Determine the [x, y] coordinate at the center of the cell enclosing the given text.  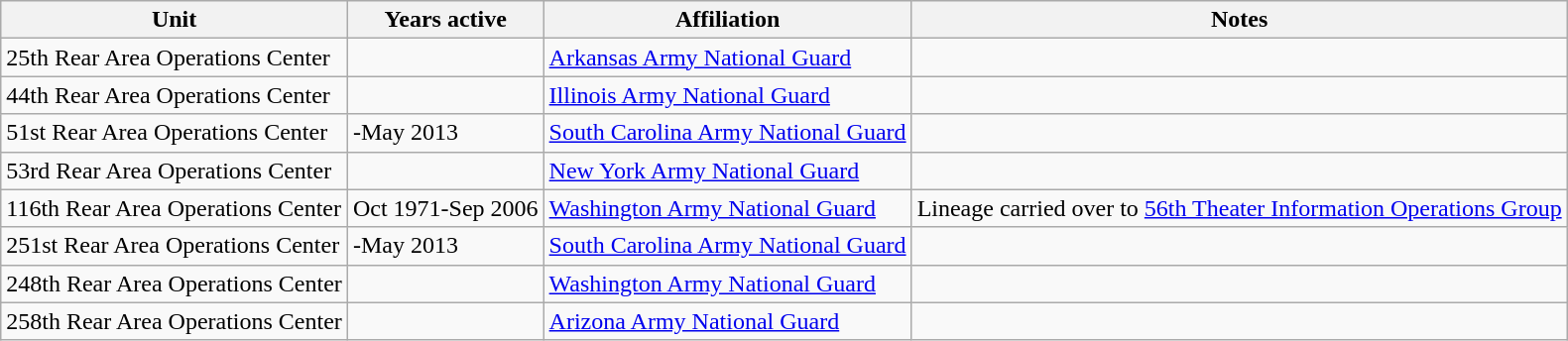
248th Rear Area Operations Center [175, 284]
Notes [1240, 20]
25th Rear Area Operations Center [175, 57]
116th Rear Area Operations Center [175, 208]
51st Rear Area Operations Center [175, 133]
Affiliation [728, 20]
Arizona Army National Guard [728, 321]
Unit [175, 20]
Years active [445, 20]
Arkansas Army National Guard [728, 57]
258th Rear Area Operations Center [175, 321]
New York Army National Guard [728, 170]
44th Rear Area Operations Center [175, 95]
Oct 1971-Sep 2006 [445, 208]
251st Rear Area Operations Center [175, 246]
Illinois Army National Guard [728, 95]
53rd Rear Area Operations Center [175, 170]
Lineage carried over to 56th Theater Information Operations Group [1240, 208]
